From the cell containing the given text, extract its center point as (X, Y) coordinate. 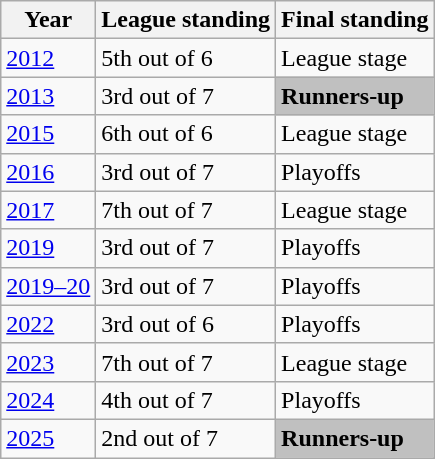
2023 (48, 362)
5th out of 6 (186, 58)
2019 (48, 248)
2024 (48, 400)
2nd out of 7 (186, 438)
League standing (186, 20)
6th out of 6 (186, 134)
2015 (48, 134)
2019–20 (48, 286)
2013 (48, 96)
2016 (48, 172)
2012 (48, 58)
2025 (48, 438)
2022 (48, 324)
Final standing (355, 20)
3rd out of 6 (186, 324)
Year (48, 20)
4th out of 7 (186, 400)
2017 (48, 210)
